Search for the cell housing the specified text and yield its [x, y] center coordinate. 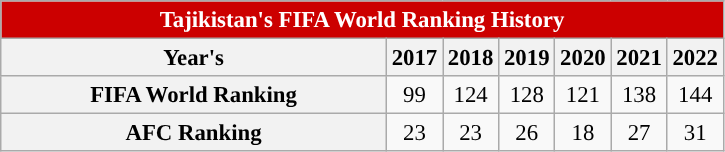
99 [414, 95]
128 [527, 95]
124 [470, 95]
2021 [639, 58]
2022 [695, 58]
18 [583, 133]
27 [639, 133]
AFC Ranking [194, 133]
121 [583, 95]
31 [695, 133]
Year's [194, 58]
2018 [470, 58]
2017 [414, 58]
144 [695, 95]
2020 [583, 58]
Tajikistan's FIFA World Ranking History [362, 20]
138 [639, 95]
2019 [527, 58]
FIFA World Ranking [194, 95]
26 [527, 133]
